Extract the [x, y] coordinate from the center of the cell holding the provided text.  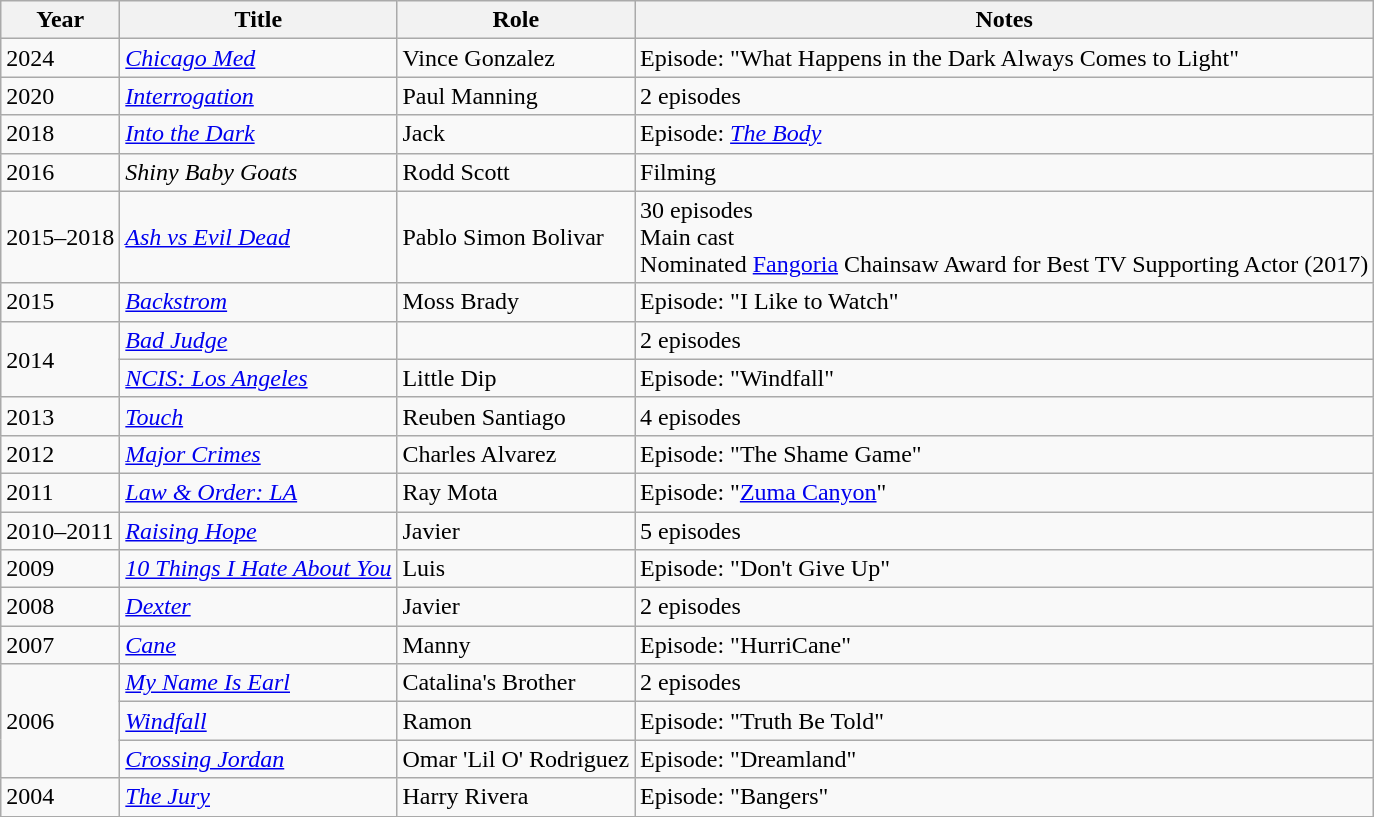
Bad Judge [258, 340]
2016 [60, 172]
2012 [60, 454]
Reuben Santiago [516, 416]
2009 [60, 569]
Title [258, 20]
Law & Order: LA [258, 492]
Role [516, 20]
Chicago Med [258, 58]
5 episodes [1004, 531]
Luis [516, 569]
Crossing Jordan [258, 759]
NCIS: Los Angeles [258, 378]
4 episodes [1004, 416]
Charles Alvarez [516, 454]
2024 [60, 58]
Catalina's Brother [516, 683]
My Name Is Earl [258, 683]
Episode: "Windfall" [1004, 378]
Episode: "HurriCane" [1004, 645]
Ray Mota [516, 492]
Pablo Simon Bolivar [516, 237]
Paul Manning [516, 96]
Shiny Baby Goats [258, 172]
Episode: "Truth Be Told" [1004, 721]
Episode: "The Shame Game" [1004, 454]
Omar 'Lil O' Rodriguez [516, 759]
Vince Gonzalez [516, 58]
2013 [60, 416]
2008 [60, 607]
2014 [60, 359]
Episode: "I Like to Watch" [1004, 302]
Major Crimes [258, 454]
2015 [60, 302]
Into the Dark [258, 134]
Raising Hope [258, 531]
Episode: "Dreamland" [1004, 759]
10 Things I Hate About You [258, 569]
Episode: "Bangers" [1004, 797]
The Jury [258, 797]
Touch [258, 416]
Filming [1004, 172]
Episode: The Body [1004, 134]
2010–2011 [60, 531]
2011 [60, 492]
Ash vs Evil Dead [258, 237]
Dexter [258, 607]
Harry Rivera [516, 797]
Interrogation [258, 96]
Rodd Scott [516, 172]
Jack [516, 134]
Moss Brady [516, 302]
2018 [60, 134]
Episode: "What Happens in the Dark Always Comes to Light" [1004, 58]
30 episodesMain castNominated Fangoria Chainsaw Award for Best TV Supporting Actor (2017) [1004, 237]
Episode: "Zuma Canyon" [1004, 492]
Year [60, 20]
Cane [258, 645]
2007 [60, 645]
2020 [60, 96]
2006 [60, 721]
Backstrom [258, 302]
Ramon [516, 721]
Windfall [258, 721]
Little Dip [516, 378]
Notes [1004, 20]
2004 [60, 797]
Episode: "Don't Give Up" [1004, 569]
2015–2018 [60, 237]
Manny [516, 645]
